Identify which cell holds the provided text, then report its [X, Y] central coordinate. 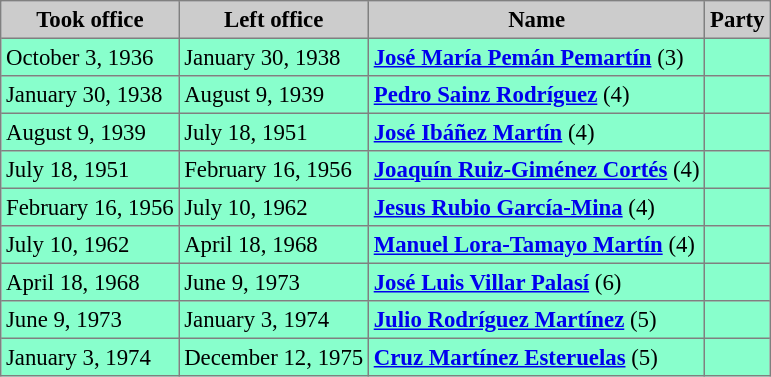
José Luis Villar Palasí (6) [536, 282]
Julio Rodríguez Martínez (5) [536, 320]
Left office [274, 20]
Manuel Lora-Tamayo Martín (4) [536, 245]
Name [536, 20]
Pedro Sainz Rodríguez (4) [536, 95]
José María Pemán Pemartín (3) [536, 57]
Took office [90, 20]
Joaquín Ruiz-Giménez Cortés (4) [536, 170]
December 12, 1975 [274, 357]
Jesus Rubio García-Mina (4) [536, 207]
Cruz Martínez Esteruelas (5) [536, 357]
Party [738, 20]
October 3, 1936 [90, 57]
José Ibáñez Martín (4) [536, 132]
